Capture the cell that displays the provided text and extract its [x, y] central coordinate. 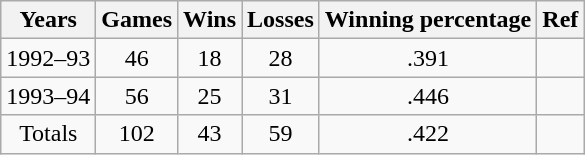
.422 [428, 134]
28 [281, 58]
1993–94 [48, 96]
102 [137, 134]
Totals [48, 134]
Games [137, 20]
Losses [281, 20]
Years [48, 20]
Ref [560, 20]
31 [281, 96]
Wins [210, 20]
Winning percentage [428, 20]
.391 [428, 58]
43 [210, 134]
56 [137, 96]
18 [210, 58]
25 [210, 96]
59 [281, 134]
46 [137, 58]
1992–93 [48, 58]
.446 [428, 96]
